Determine the [x, y] coordinate at the center of the cell enclosing the given text.  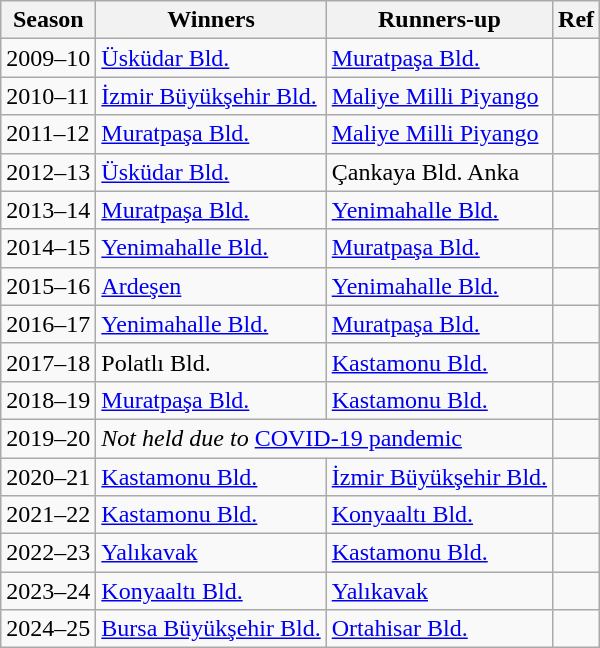
2021–22 [48, 515]
Ortahisar Bld. [439, 629]
2016–17 [48, 324]
Ref [576, 20]
2024–25 [48, 629]
2014–15 [48, 248]
2011–12 [48, 134]
2019–20 [48, 438]
Çankaya Bld. Anka [439, 172]
2022–23 [48, 553]
2023–24 [48, 591]
2020–21 [48, 477]
2012–13 [48, 172]
Runners-up [439, 20]
2018–19 [48, 400]
2010–11 [48, 96]
2015–16 [48, 286]
Ardeşen [211, 286]
2017–18 [48, 362]
Winners [211, 20]
2009–10 [48, 58]
2013–14 [48, 210]
Not held due to COVID-19 pandemic [324, 438]
Polatlı Bld. [211, 362]
Season [48, 20]
Bursa Büyükşehir Bld. [211, 629]
